Return (x, y) of the center of cell containing provided text 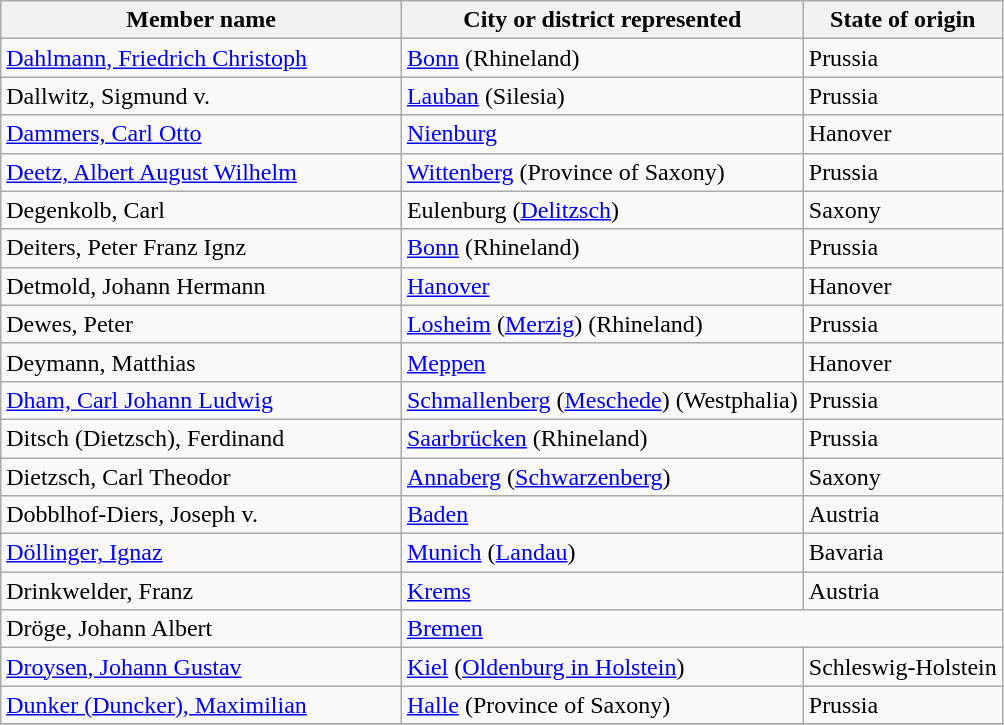
Deetz, Albert August Wilhelm (202, 172)
Döllinger, Ignaz (202, 553)
Nienburg (602, 134)
State of origin (902, 20)
Halle (Province of Saxony) (602, 705)
Meppen (602, 362)
Krems (602, 591)
Saarbrücken (Rhineland) (602, 438)
Dietzsch, Carl Theodor (202, 477)
Deiters, Peter Franz Ignz (202, 248)
Dunker (Duncker), Maximilian (202, 705)
Munich (Landau) (602, 553)
Dahlmann, Friedrich Christoph (202, 58)
Drinkwelder, Franz (202, 591)
Degenkolb, Carl (202, 210)
Bremen (702, 629)
Dammers, Carl Otto (202, 134)
Schmallenberg (Meschede) (Westphalia) (602, 400)
Schleswig-Holstein (902, 667)
Ditsch (Dietzsch), Ferdinand (202, 438)
Dobblhof-Diers, Joseph v. (202, 515)
Dewes, Peter (202, 324)
Dallwitz, Sigmund v. (202, 96)
Member name (202, 20)
Detmold, Johann Hermann (202, 286)
Eulenburg (Delitzsch) (602, 210)
Baden (602, 515)
Wittenberg (Province of Saxony) (602, 172)
Losheim (Merzig) (Rhineland) (602, 324)
Dröge, Johann Albert (202, 629)
Kiel (Oldenburg in Holstein) (602, 667)
City or district represented (602, 20)
Deymann, Matthias (202, 362)
Dham, Carl Johann Ludwig (202, 400)
Droysen, Johann Gustav (202, 667)
Annaberg (Schwarzenberg) (602, 477)
Lauban (Silesia) (602, 96)
Bavaria (902, 553)
